Locate the cell with the specified text and output its (X, Y) center coordinate. 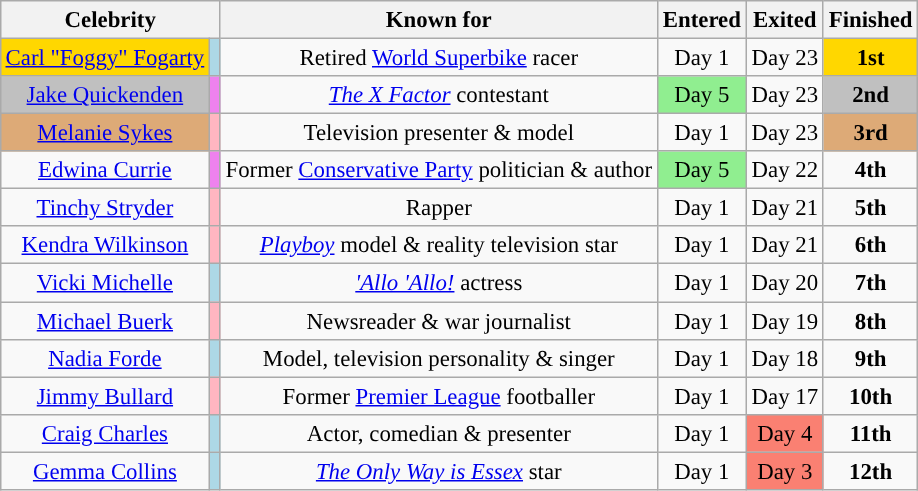
'Allo 'Allo! actress (438, 283)
Day 3 (784, 471)
Retired World Superbike racer (438, 57)
Rapper (438, 208)
3rd (870, 133)
Craig Charles (104, 433)
Jimmy Bullard (104, 396)
Day 19 (784, 321)
Playboy model & reality television star (438, 245)
Former Premier League footballer (438, 396)
Michael Buerk (104, 321)
5th (870, 208)
Newsreader & war journalist (438, 321)
Day 4 (784, 433)
Gemma Collins (104, 471)
9th (870, 358)
Jake Quickenden (104, 95)
Exited (784, 20)
Melanie Sykes (104, 133)
Entered (702, 20)
12th (870, 471)
Day 18 (784, 358)
Edwina Currie (104, 170)
6th (870, 245)
11th (870, 433)
7th (870, 283)
1st (870, 57)
Vicki Michelle (104, 283)
Kendra Wilkinson (104, 245)
2nd (870, 95)
Actor, comedian & presenter (438, 433)
Carl "Foggy" Fogarty (104, 57)
Day 22 (784, 170)
Former Conservative Party politician & author (438, 170)
Finished (870, 20)
The X Factor contestant (438, 95)
Known for (438, 20)
Day 17 (784, 396)
Celebrity (110, 20)
8th (870, 321)
Tinchy Stryder (104, 208)
Nadia Forde (104, 358)
Day 20 (784, 283)
Television presenter & model (438, 133)
Model, television personality & singer (438, 358)
4th (870, 170)
The Only Way is Essex star (438, 471)
10th (870, 396)
